Search for the cell housing the specified text and yield its [x, y] center coordinate. 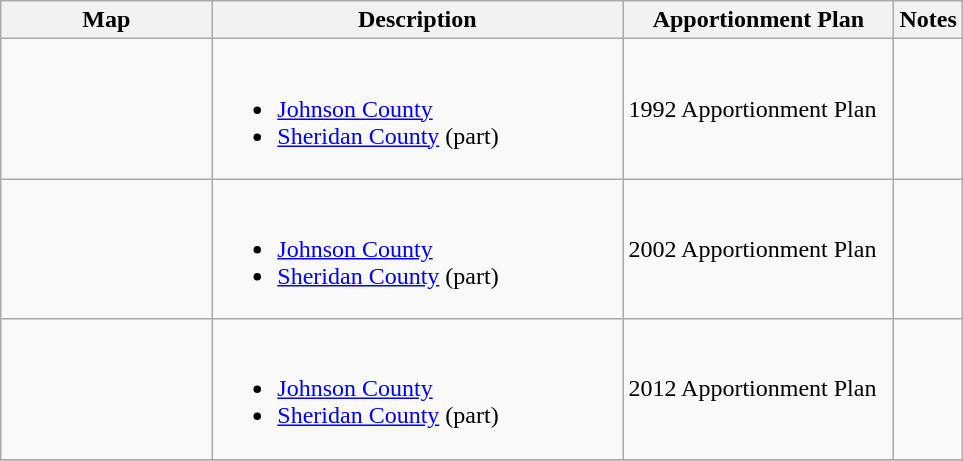
1992 Apportionment Plan [758, 109]
Notes [928, 20]
Description [418, 20]
2012 Apportionment Plan [758, 389]
Map [106, 20]
2002 Apportionment Plan [758, 249]
Apportionment Plan [758, 20]
